Provide the (x, y) coordinate of the cell's center where the given text is located.  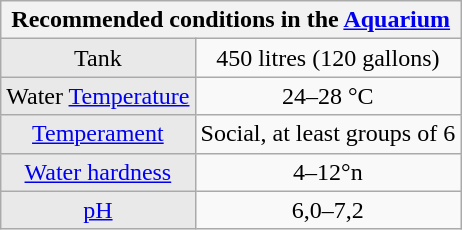
24–28 °C (328, 96)
Social, at least groups of 6 (328, 134)
Recommended conditions in the Aquarium (231, 20)
Tank (98, 58)
Temperament (98, 134)
450 litres (120 gallons) (328, 58)
pH (98, 210)
Water Temperature (98, 96)
4–12°n (328, 172)
Water hardness (98, 172)
6,0–7,2 (328, 210)
